Identify which cell holds the provided text, then report its [x, y] central coordinate. 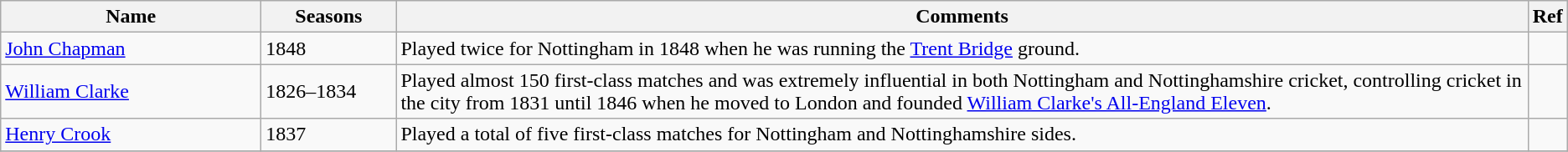
1848 [328, 48]
Seasons [328, 17]
Comments [962, 17]
John Chapman [131, 48]
William Clarke [131, 92]
Ref [1548, 17]
Henry Crook [131, 134]
Name [131, 17]
Played twice for Nottingham in 1848 when he was running the Trent Bridge ground. [962, 48]
Played a total of five first-class matches for Nottingham and Nottinghamshire sides. [962, 134]
1826–1834 [328, 92]
1837 [328, 134]
